Output the [X, Y] coordinate of the center of the cell containing the given text.  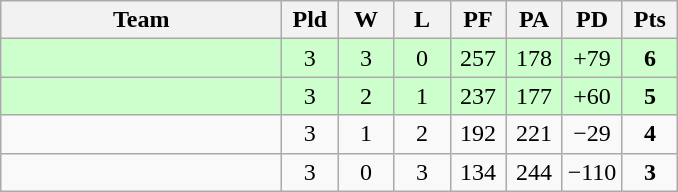
5 [650, 96]
PD [592, 20]
244 [534, 172]
237 [478, 96]
Pts [650, 20]
+60 [592, 96]
4 [650, 134]
Pld [310, 20]
221 [534, 134]
134 [478, 172]
L [422, 20]
PF [478, 20]
177 [534, 96]
178 [534, 58]
+79 [592, 58]
Team [142, 20]
W [366, 20]
−29 [592, 134]
−110 [592, 172]
6 [650, 58]
192 [478, 134]
PA [534, 20]
257 [478, 58]
